Provide the (x, y) coordinate of the cell's center where the given text is located.  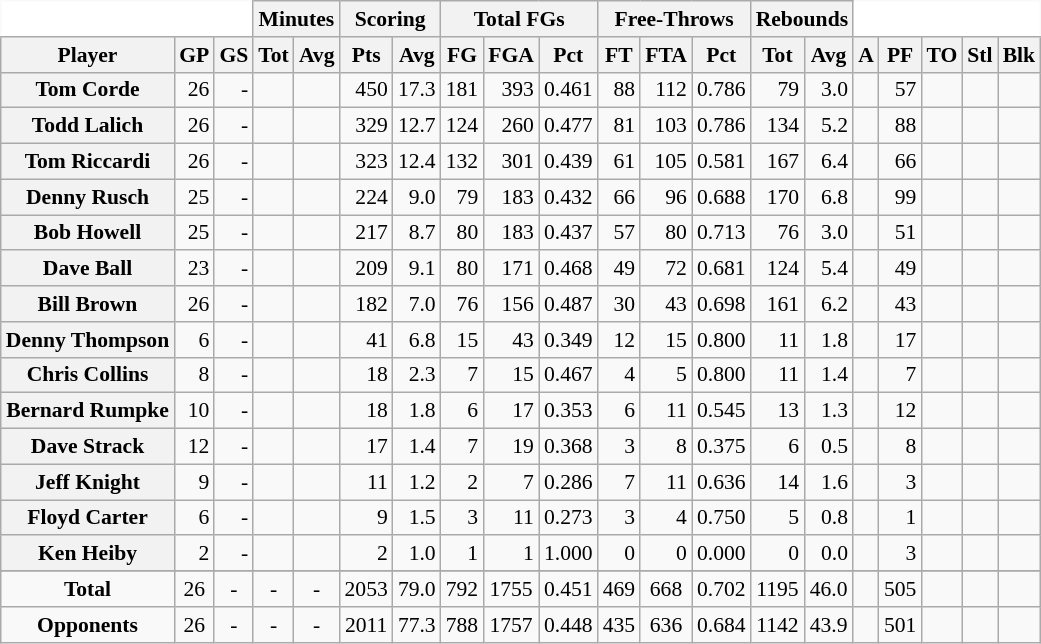
1142 (778, 625)
393 (511, 90)
1.2 (417, 482)
9.0 (417, 197)
0.467 (568, 375)
2011 (366, 625)
132 (462, 162)
FT (620, 55)
0.448 (568, 625)
1757 (511, 625)
1.5 (417, 518)
0.0 (828, 554)
260 (511, 126)
217 (366, 233)
134 (778, 126)
6.2 (828, 304)
0.636 (722, 482)
Opponents (88, 625)
156 (511, 304)
501 (900, 625)
Total (88, 589)
0.5 (828, 447)
105 (666, 162)
0.432 (568, 197)
12.7 (417, 126)
Scoring (390, 19)
Tom Riccardi (88, 162)
209 (366, 269)
7.0 (417, 304)
170 (778, 197)
10 (194, 411)
43.9 (828, 625)
TO (942, 55)
1.3 (828, 411)
0.750 (722, 518)
112 (666, 90)
30 (620, 304)
788 (462, 625)
167 (778, 162)
6.4 (828, 162)
0.349 (568, 340)
0.702 (722, 589)
Free-Throws (674, 19)
0.713 (722, 233)
0.681 (722, 269)
Dave Strack (88, 447)
2053 (366, 589)
2.3 (417, 375)
Jeff Knight (88, 482)
0.451 (568, 589)
505 (900, 589)
81 (620, 126)
13 (778, 411)
1.000 (568, 554)
0.461 (568, 90)
224 (366, 197)
Denny Rusch (88, 197)
323 (366, 162)
301 (511, 162)
450 (366, 90)
0.468 (568, 269)
636 (666, 625)
0.286 (568, 482)
5.4 (828, 269)
79.0 (417, 589)
Tom Corde (88, 90)
72 (666, 269)
Bob Howell (88, 233)
23 (194, 269)
Player (88, 55)
Blk (1020, 55)
Bernard Rumpke (88, 411)
99 (900, 197)
668 (666, 589)
171 (511, 269)
161 (778, 304)
0.8 (828, 518)
Total FGs (520, 19)
0.368 (568, 447)
0.688 (722, 197)
Ken Heiby (88, 554)
Todd Lalich (88, 126)
0.477 (568, 126)
1.6 (828, 482)
GP (194, 55)
181 (462, 90)
0.000 (722, 554)
435 (620, 625)
PF (900, 55)
FG (462, 55)
Pts (366, 55)
Dave Ball (88, 269)
329 (366, 126)
Bill Brown (88, 304)
Chris Collins (88, 375)
19 (511, 447)
0.273 (568, 518)
51 (900, 233)
14 (778, 482)
0.684 (722, 625)
0.439 (568, 162)
41 (366, 340)
GS (234, 55)
Rebounds (802, 19)
1.0 (417, 554)
Denny Thompson (88, 340)
103 (666, 126)
FGA (511, 55)
1195 (778, 589)
0.581 (722, 162)
77.3 (417, 625)
A (866, 55)
9.1 (417, 269)
Minutes (296, 19)
0.375 (722, 447)
17.3 (417, 90)
0.353 (568, 411)
61 (620, 162)
8.7 (417, 233)
Stl (980, 55)
1755 (511, 589)
12.4 (417, 162)
46.0 (828, 589)
0.487 (568, 304)
0.437 (568, 233)
5.2 (828, 126)
0.545 (722, 411)
469 (620, 589)
0.698 (722, 304)
96 (666, 197)
182 (366, 304)
FTA (666, 55)
792 (462, 589)
Floyd Carter (88, 518)
